Return the (x, y) coordinate for the center point of the cell that contains the specified text.  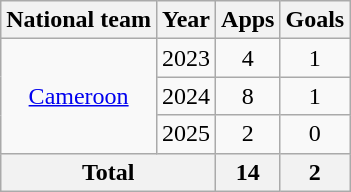
2023 (186, 58)
National team (79, 20)
Cameroon (79, 96)
14 (248, 172)
2025 (186, 134)
Year (186, 20)
Goals (315, 20)
0 (315, 134)
4 (248, 58)
Total (108, 172)
8 (248, 96)
Apps (248, 20)
2024 (186, 96)
